Provide the (X, Y) coordinate of the cell's center where the given text is located.  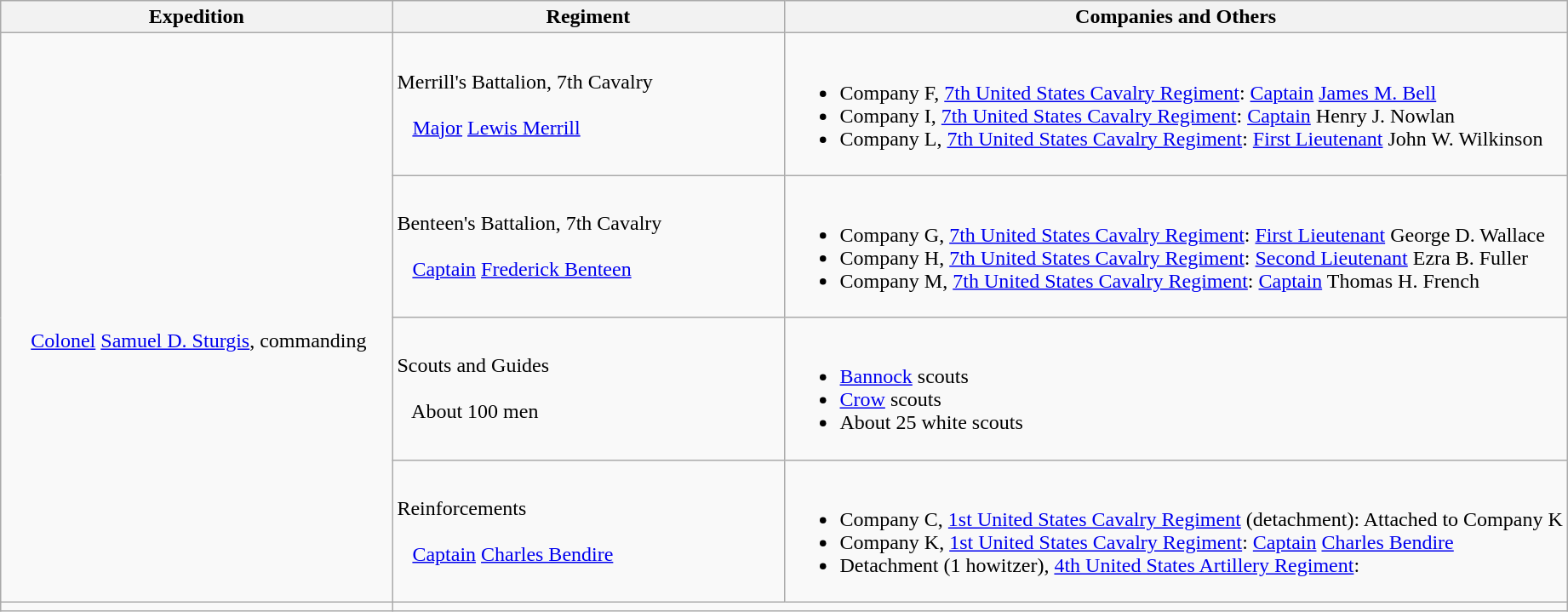
Expedition (197, 17)
Merrill's Battalion, 7th Cavalry Major Lewis Merrill (588, 104)
Colonel Samuel D. Sturgis, commanding (197, 317)
Benteen's Battalion, 7th Cavalry Captain Frederick Benteen (588, 247)
Reinforcements Captain Charles Bendire (588, 531)
Scouts and Guides About 100 men (588, 388)
Bannock scoutsCrow scoutsAbout 25 white scouts (1176, 388)
Regiment (588, 17)
Companies and Others (1176, 17)
